From the cell containing the given text, extract its center point as (x, y) coordinate. 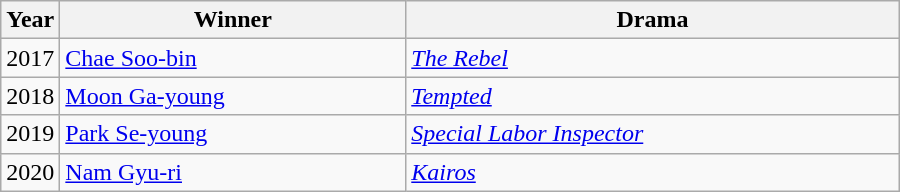
2020 (30, 172)
The Rebel (653, 58)
Special Labor Inspector (653, 134)
Kairos (653, 172)
2018 (30, 96)
2017 (30, 58)
Year (30, 20)
Park Se-young (233, 134)
Chae Soo-bin (233, 58)
Tempted (653, 96)
Drama (653, 20)
2019 (30, 134)
Winner (233, 20)
Nam Gyu-ri (233, 172)
Moon Ga-young (233, 96)
